For the text-containing cell, return its midpoint in [X, Y] coordinate format. 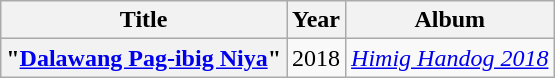
"Dalawang Pag-ibig Niya" [144, 58]
Year [316, 20]
Himig Handog 2018 [450, 58]
2018 [316, 58]
Title [144, 20]
Album [450, 20]
